Return (x, y) of the center of cell containing provided text 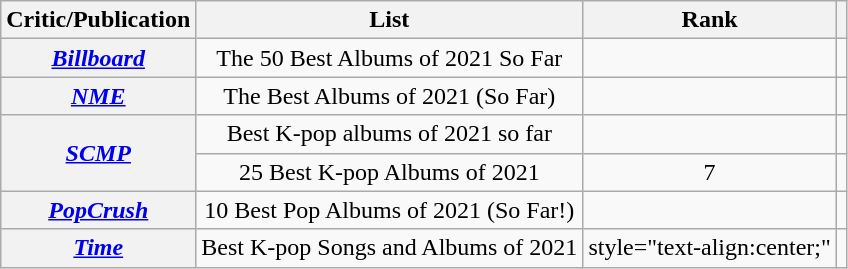
25 Best K-pop Albums of 2021 (390, 172)
Best K-pop Songs and Albums of 2021 (390, 248)
NME (98, 96)
7 (710, 172)
10 Best Pop Albums of 2021 (So Far!) (390, 210)
Rank (710, 20)
List (390, 20)
SCMP (98, 153)
Billboard (98, 58)
Time (98, 248)
Critic/Publication (98, 20)
PopCrush (98, 210)
style="text-align:center;" (710, 248)
The Best Albums of 2021 (So Far) (390, 96)
Best K-pop albums of 2021 so far (390, 134)
The 50 Best Albums of 2021 So Far (390, 58)
